From the cell containing the given text, extract its center point as [X, Y] coordinate. 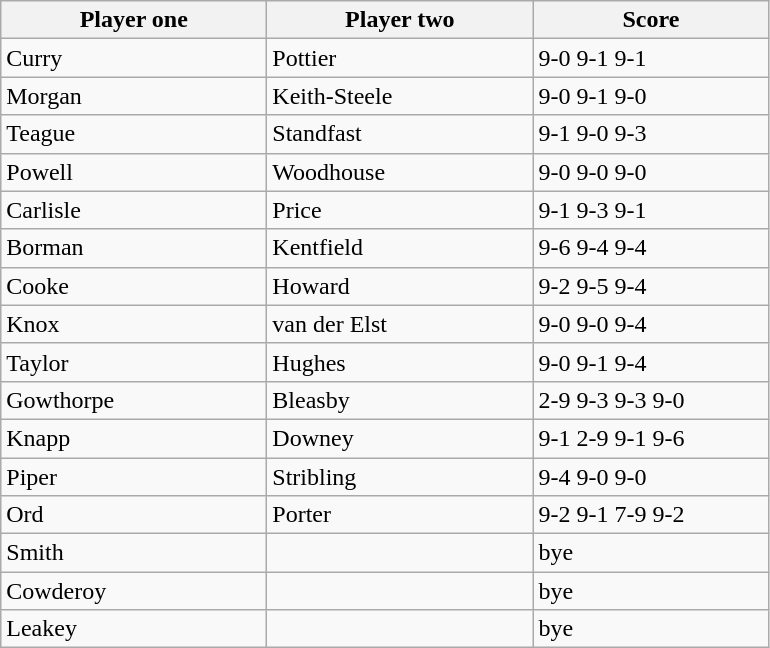
9-4 9-0 9-0 [651, 477]
Powell [134, 172]
9-0 9-1 9-0 [651, 96]
Woodhouse [400, 172]
Borman [134, 248]
Knox [134, 324]
Carlisle [134, 210]
Curry [134, 58]
Porter [400, 515]
Pottier [400, 58]
Kentfield [400, 248]
Player one [134, 20]
Player two [400, 20]
Bleasby [400, 400]
9-6 9-4 9-4 [651, 248]
9-2 9-1 7-9 9-2 [651, 515]
9-0 9-1 9-4 [651, 362]
Teague [134, 134]
2-9 9-3 9-3 9-0 [651, 400]
9-1 9-3 9-1 [651, 210]
Downey [400, 438]
Hughes [400, 362]
9-1 2-9 9-1 9-6 [651, 438]
Ord [134, 515]
Score [651, 20]
Morgan [134, 96]
9-2 9-5 9-4 [651, 286]
9-0 9-0 9-4 [651, 324]
Cooke [134, 286]
Leakey [134, 629]
Knapp [134, 438]
van der Elst [400, 324]
Keith-Steele [400, 96]
9-0 9-0 9-0 [651, 172]
Price [400, 210]
9-1 9-0 9-3 [651, 134]
Smith [134, 553]
Stribling [400, 477]
Piper [134, 477]
Standfast [400, 134]
Gowthorpe [134, 400]
Howard [400, 286]
Cowderoy [134, 591]
Taylor [134, 362]
9-0 9-1 9-1 [651, 58]
